Output the [X, Y] coordinate of the center of the cell containing the given text.  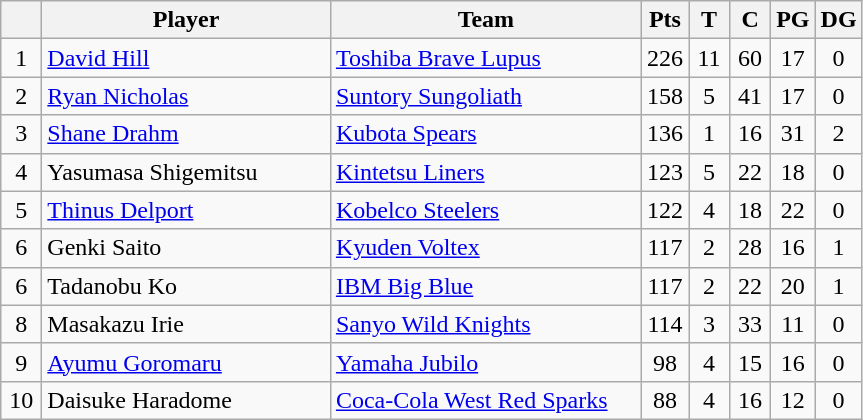
Kobelco Steelers [486, 210]
Tadanobu Ko [186, 286]
Ryan Nicholas [186, 96]
Player [186, 20]
12 [793, 400]
Coca-Cola West Red Sparks [486, 400]
122 [664, 210]
PG [793, 20]
136 [664, 134]
Daisuke Haradome [186, 400]
41 [750, 96]
98 [664, 362]
28 [750, 248]
T [708, 20]
Pts [664, 20]
10 [22, 400]
DG [838, 20]
114 [664, 324]
David Hill [186, 58]
IBM Big Blue [486, 286]
Shane Drahm [186, 134]
Kubota Spears [486, 134]
Yasumasa Shigemitsu [186, 172]
Sanyo Wild Knights [486, 324]
15 [750, 362]
Genki Saito [186, 248]
Team [486, 20]
C [750, 20]
60 [750, 58]
226 [664, 58]
Masakazu Irie [186, 324]
158 [664, 96]
Suntory Sungoliath [486, 96]
Kyuden Voltex [486, 248]
Kintetsu Liners [486, 172]
Yamaha Jubilo [486, 362]
Ayumu Goromaru [186, 362]
20 [793, 286]
33 [750, 324]
Thinus Delport [186, 210]
88 [664, 400]
Toshiba Brave Lupus [486, 58]
9 [22, 362]
31 [793, 134]
123 [664, 172]
8 [22, 324]
